Provide the (x, y) coordinate of the cell's center where the given text is located.  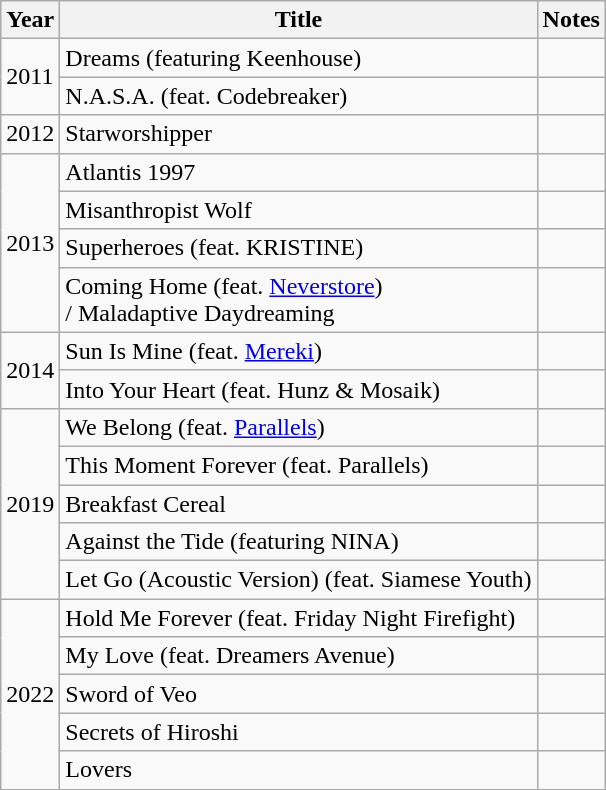
2022 (30, 694)
N.A.S.A. (feat. Codebreaker) (298, 96)
Secrets of Hiroshi (298, 732)
Notes (571, 20)
Title (298, 20)
Into Your Heart (feat. Hunz & Mosaik) (298, 389)
Against the Tide (featuring NINA) (298, 542)
Year (30, 20)
Coming Home (feat. Neverstore)/ Maladaptive Daydreaming (298, 300)
Hold Me Forever (feat. Friday Night Firefight) (298, 618)
Let Go (Acoustic Version) (feat. Siamese Youth) (298, 580)
Sword of Veo (298, 694)
Lovers (298, 770)
2013 (30, 242)
Misanthropist Wolf (298, 210)
Breakfast Cereal (298, 503)
We Belong (feat. Parallels) (298, 427)
My Love (feat. Dreamers Avenue) (298, 656)
Dreams (featuring Keenhouse) (298, 58)
Starworshipper (298, 134)
2014 (30, 370)
2011 (30, 77)
2019 (30, 503)
2012 (30, 134)
Atlantis 1997 (298, 172)
Sun Is Mine (feat. Mereki) (298, 351)
Superheroes (feat. KRISTINE) (298, 248)
This Moment Forever (feat. Parallels) (298, 465)
